Find where the given text appears and provide that cell's center as (X, Y) coordinate. 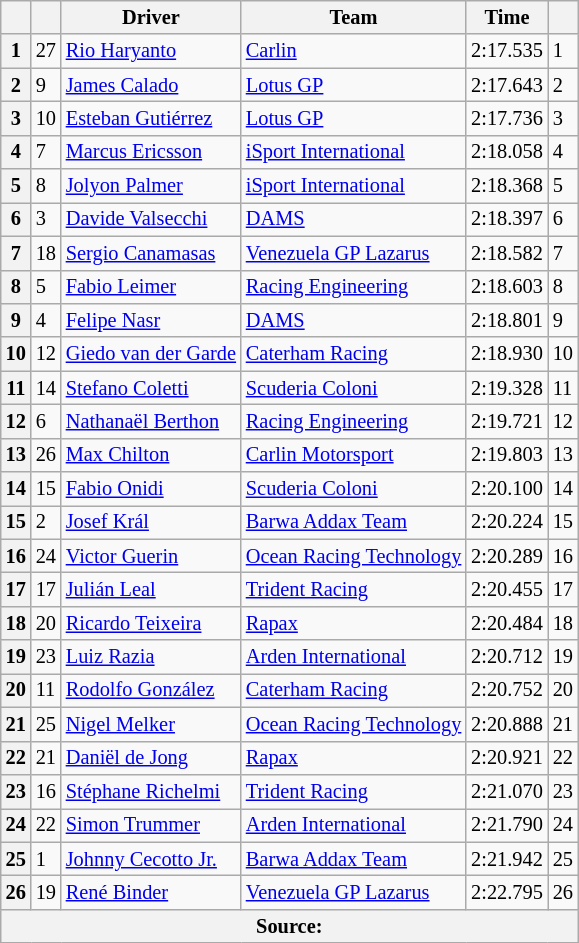
2:18.058 (507, 152)
Driver (151, 17)
Esteban Gutiérrez (151, 118)
Max Chilton (151, 455)
Julián Leal (151, 589)
Johnny Cecotto Jr. (151, 859)
Luiz Razia (151, 657)
2:22.795 (507, 892)
Jolyon Palmer (151, 186)
2:20.224 (507, 522)
James Calado (151, 85)
Carlin (354, 51)
2:20.921 (507, 758)
2:20.712 (507, 657)
2:19.721 (507, 421)
Fabio Onidi (151, 489)
2:18.368 (507, 186)
2:20.752 (507, 690)
Daniël de Jong (151, 758)
Ricardo Teixeira (151, 623)
2:20.484 (507, 623)
2:17.643 (507, 85)
2:20.100 (507, 489)
René Binder (151, 892)
2:18.801 (507, 320)
Team (354, 17)
Simon Trummer (151, 825)
Sergio Canamasas (151, 253)
2:18.397 (507, 219)
2:18.603 (507, 287)
Stéphane Richelmi (151, 791)
Source: (290, 926)
Josef Král (151, 522)
Davide Valsecchi (151, 219)
Nathanaël Berthon (151, 421)
2:17.535 (507, 51)
Giedo van der Garde (151, 354)
Carlin Motorsport (354, 455)
2:21.070 (507, 791)
Felipe Nasr (151, 320)
27 (46, 51)
Time (507, 17)
2:18.930 (507, 354)
Marcus Ericsson (151, 152)
Rio Haryanto (151, 51)
2:20.289 (507, 556)
2:19.803 (507, 455)
2:17.736 (507, 118)
2:18.582 (507, 253)
Fabio Leimer (151, 287)
2:20.888 (507, 724)
2:21.790 (507, 825)
Stefano Coletti (151, 388)
2:20.455 (507, 589)
2:21.942 (507, 859)
Nigel Melker (151, 724)
2:19.328 (507, 388)
Rodolfo González (151, 690)
Victor Guerin (151, 556)
